Identify which cell holds the provided text, then report its [X, Y] central coordinate. 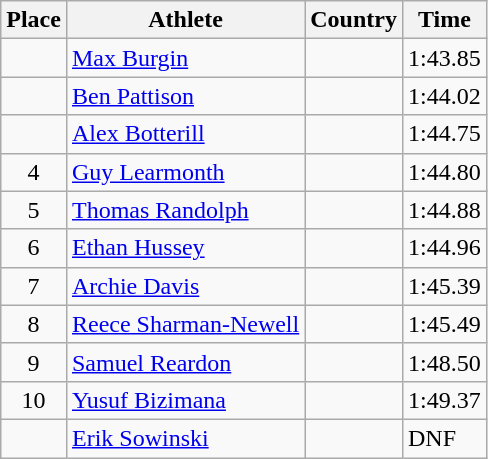
DNF [444, 438]
Alex Botterill [185, 134]
8 [34, 324]
1:44.02 [444, 96]
1:44.75 [444, 134]
1:44.88 [444, 210]
Guy Learmonth [185, 172]
Country [354, 20]
1:48.50 [444, 362]
10 [34, 400]
9 [34, 362]
1:49.37 [444, 400]
Time [444, 20]
1:45.49 [444, 324]
1:44.80 [444, 172]
Ethan Hussey [185, 248]
1:43.85 [444, 58]
Archie Davis [185, 286]
7 [34, 286]
Max Burgin [185, 58]
6 [34, 248]
Samuel Reardon [185, 362]
Ben Pattison [185, 96]
Erik Sowinski [185, 438]
Place [34, 20]
Reece Sharman-Newell [185, 324]
Thomas Randolph [185, 210]
Athlete [185, 20]
5 [34, 210]
Yusuf Bizimana [185, 400]
1:45.39 [444, 286]
4 [34, 172]
1:44.96 [444, 248]
